Identify which cell holds the provided text, then report its [x, y] central coordinate. 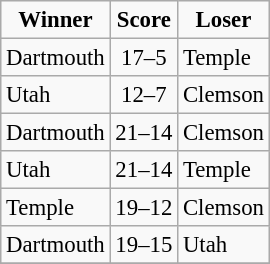
12–7 [144, 95]
17–5 [144, 57]
19–15 [144, 245]
Loser [224, 20]
Score [144, 20]
19–12 [144, 208]
Winner [56, 20]
